Output the [x, y] coordinate of the center of the cell containing the given text.  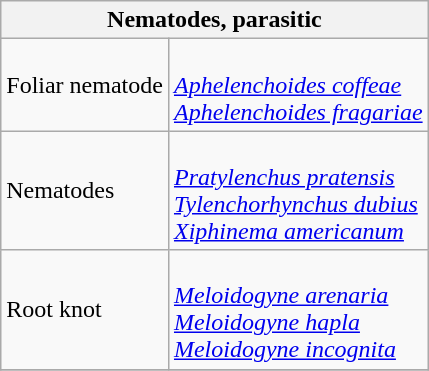
Nematodes [85, 190]
Aphelenchoides coffeae Aphelenchoides fragariae [298, 85]
Meloidogyne arenaria Meloidogyne hapla Meloidogyne incognita [298, 310]
Pratylenchus pratensis Tylenchorhynchus dubius Xiphinema americanum [298, 190]
Foliar nematode [85, 85]
Nematodes, parasitic [214, 20]
Root knot [85, 310]
